For the text-containing cell, return its midpoint in (X, Y) coordinate format. 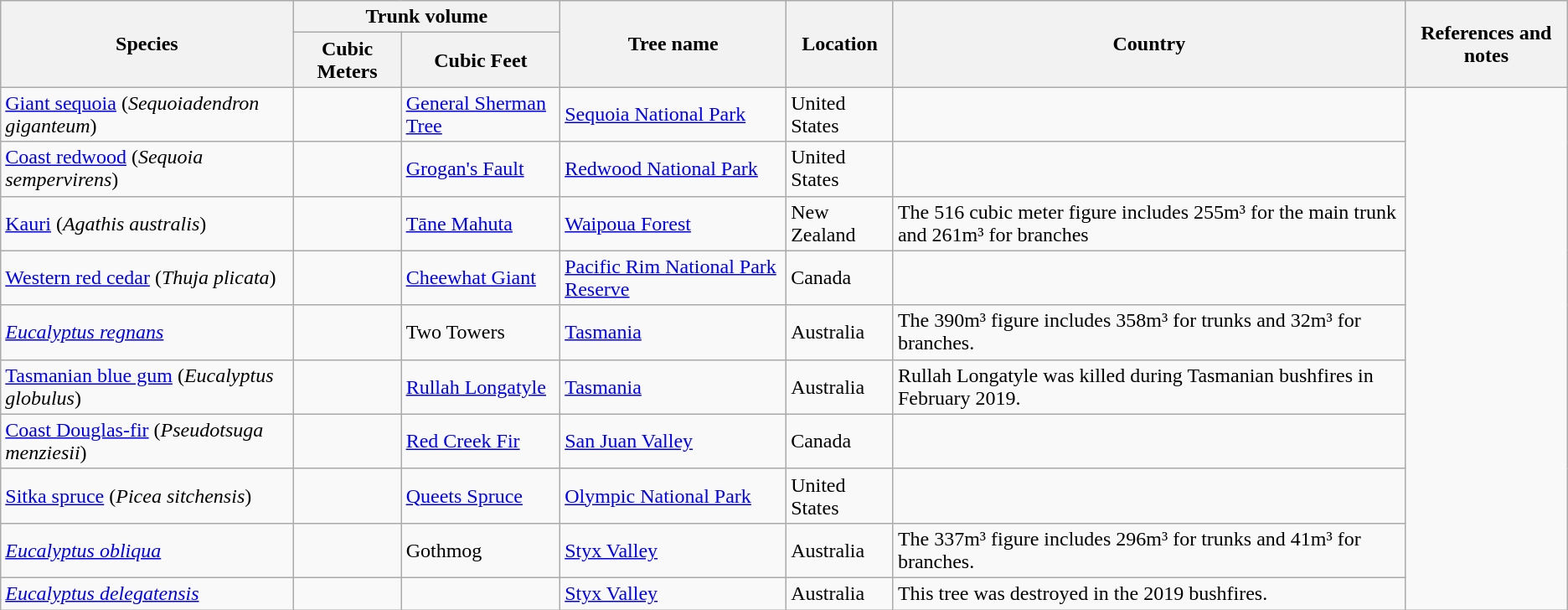
Pacific Rim National Park Reserve (673, 278)
Species (147, 44)
Kauri (Agathis australis) (147, 223)
Giant sequoia (Sequoiadendron giganteum) (147, 114)
Location (840, 44)
Gothmog (481, 550)
This tree was destroyed in the 2019 bushfires. (1149, 593)
The 337m³ figure includes 296m³ for trunks and 41m³ for branches. (1149, 550)
Eucalyptus obliqua (147, 550)
Red Creek Fir (481, 441)
Cheewhat Giant (481, 278)
San Juan Valley (673, 441)
Country (1149, 44)
Sitka spruce (Picea sitchensis) (147, 496)
Redwood National Park (673, 169)
Western red cedar (Thuja plicata) (147, 278)
Grogan's Fault (481, 169)
Rullah Longatyle (481, 387)
Eucalyptus regnans (147, 332)
Eucalyptus delegatensis (147, 593)
Tāne Mahuta (481, 223)
Sequoia National Park (673, 114)
Tree name (673, 44)
Coast redwood (Sequoia sempervirens) (147, 169)
Queets Spruce (481, 496)
New Zealand (840, 223)
Waipoua Forest (673, 223)
The 516 cubic meter figure includes 255m³ for the main trunk and 261m³ for branches (1149, 223)
References and notes (1486, 44)
Cubic Meters (347, 60)
Olympic National Park (673, 496)
The 390m³ figure includes 358m³ for trunks and 32m³ for branches. (1149, 332)
Rullah Longatyle was killed during Tasmanian bushfires in February 2019. (1149, 387)
Trunk volume (427, 17)
Coast Douglas-fir (Pseudotsuga menziesii) (147, 441)
Tasmanian blue gum (Eucalyptus globulus) (147, 387)
General Sherman Tree (481, 114)
Two Towers (481, 332)
Cubic Feet (481, 60)
